Return the [X, Y] coordinate for the center point of the cell that contains the specified text.  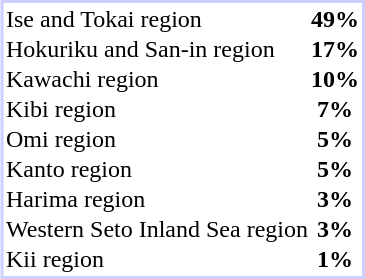
Western Seto Inland Sea region [157, 230]
Kanto region [157, 170]
Kawachi region [157, 80]
17% [335, 50]
7% [335, 110]
1% [335, 260]
Harima region [157, 200]
Omi region [157, 140]
Kibi region [157, 110]
10% [335, 80]
Hokuriku and San-in region [157, 50]
Kii region [157, 260]
Ise and Tokai region [157, 20]
49% [335, 20]
